Scan for the cell matching the given text and deliver its [x, y] coordinate at center. 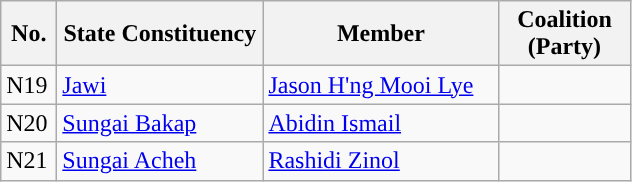
N19 [29, 85]
No. [29, 34]
N21 [29, 161]
Member [381, 34]
Sungai Bakap [160, 123]
State Constituency [160, 34]
Coalition (Party) [564, 34]
N20 [29, 123]
Rashidi Zinol [381, 161]
Sungai Acheh [160, 161]
Abidin Ismail [381, 123]
Jawi [160, 85]
Jason H'ng Mooi Lye [381, 85]
